Return [x, y] of the center of cell containing provided text 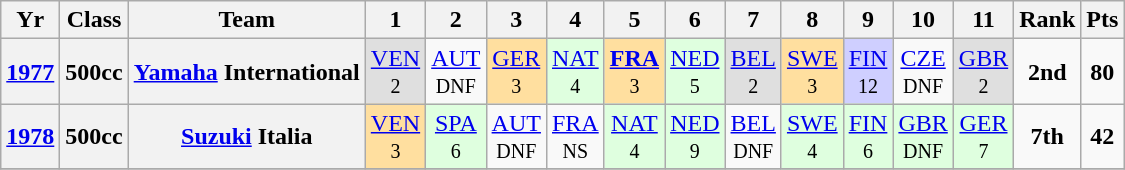
1 [395, 20]
BEL 2 [753, 72]
7th [1048, 136]
Yamaha International [246, 72]
SWE 4 [812, 136]
NED 5 [695, 72]
FRA 3 [634, 72]
VEN 3 [395, 136]
1978 [30, 136]
Yr [30, 20]
5 [634, 20]
Pts [1102, 20]
NED 9 [695, 136]
SWE 3 [812, 72]
42 [1102, 136]
FIN 12 [868, 72]
FRA NS [575, 136]
SPA 6 [456, 136]
3 [516, 20]
CZE DNF [923, 72]
BEL DNF [753, 136]
6 [695, 20]
FIN 6 [868, 136]
4 [575, 20]
GBR DNF [923, 136]
Suzuki Italia [246, 136]
8 [812, 20]
GER 7 [983, 136]
Class [94, 20]
GBR 2 [983, 72]
Team [246, 20]
GER 3 [516, 72]
11 [983, 20]
80 [1102, 72]
1977 [30, 72]
10 [923, 20]
Rank [1048, 20]
9 [868, 20]
7 [753, 20]
2 [456, 20]
VEN 2 [395, 72]
2nd [1048, 72]
